Search for the cell housing the specified text and yield its (x, y) center coordinate. 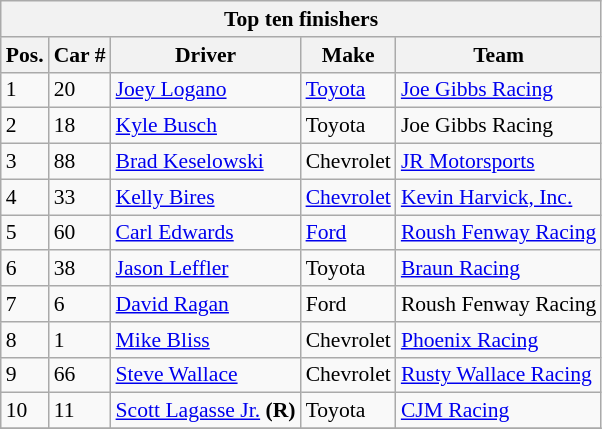
Carl Edwards (206, 233)
Top ten finishers (302, 19)
Steve Wallace (206, 375)
88 (80, 162)
5 (25, 233)
Scott Lagasse Jr. (R) (206, 411)
Braun Racing (499, 269)
10 (25, 411)
Brad Keselowski (206, 162)
David Ragan (206, 304)
7 (25, 304)
33 (80, 197)
60 (80, 233)
66 (80, 375)
11 (80, 411)
38 (80, 269)
20 (80, 90)
Make (348, 55)
Car # (80, 55)
Kyle Busch (206, 126)
Kelly Bires (206, 197)
CJM Racing (499, 411)
18 (80, 126)
8 (25, 340)
Phoenix Racing (499, 340)
Kevin Harvick, Inc. (499, 197)
2 (25, 126)
9 (25, 375)
Joey Logano (206, 90)
Pos. (25, 55)
JR Motorsports (499, 162)
Jason Leffler (206, 269)
Team (499, 55)
3 (25, 162)
4 (25, 197)
Rusty Wallace Racing (499, 375)
Mike Bliss (206, 340)
Driver (206, 55)
